Return the (x, y) coordinate for the center point of the cell that contains the specified text.  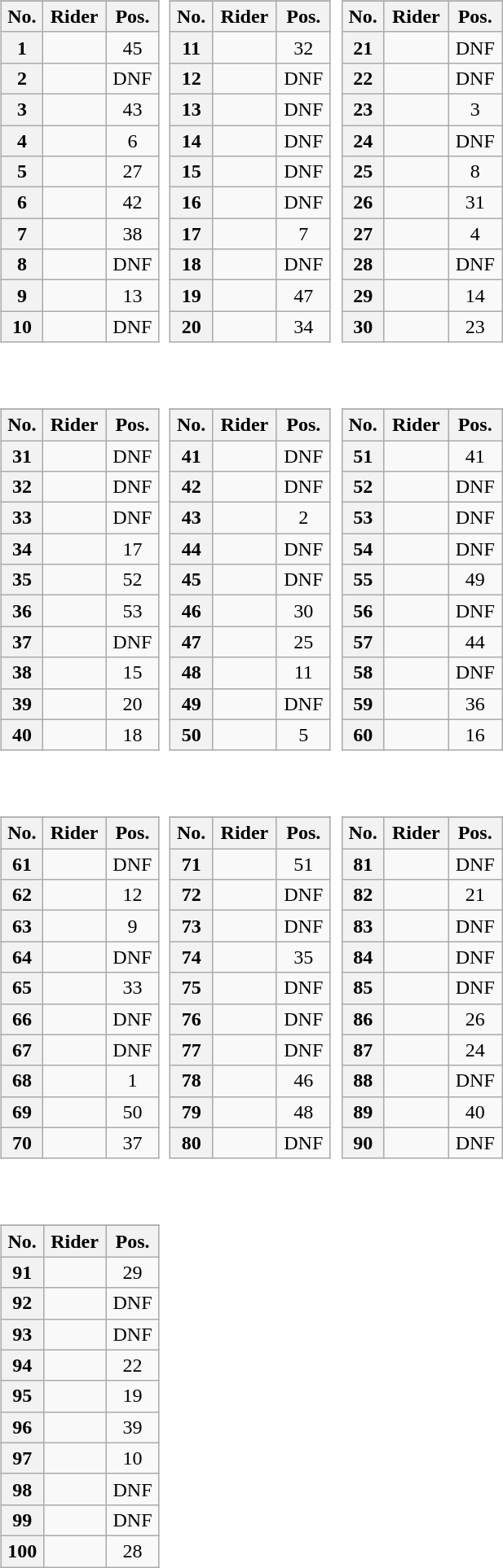
64 (21, 957)
89 (363, 1112)
61 (21, 864)
57 (363, 642)
87 (363, 1050)
90 (363, 1143)
78 (192, 1081)
63 (21, 926)
75 (192, 988)
94 (22, 1365)
92 (22, 1303)
97 (22, 1458)
83 (363, 926)
69 (21, 1112)
80 (192, 1143)
91 (22, 1272)
99 (22, 1520)
67 (21, 1050)
71 (192, 864)
No. Rider Pos. 41 DNF 42 DNF 43 2 44 DNF 45 DNF 46 30 47 25 48 11 49 DNF 50 5 (253, 569)
98 (22, 1489)
93 (22, 1334)
74 (192, 957)
77 (192, 1050)
No. Rider Pos. 71 51 72 DNF 73 DNF 74 35 75 DNF 76 DNF 77 DNF 78 46 79 48 80 DNF (253, 977)
68 (21, 1081)
86 (363, 1019)
84 (363, 957)
70 (21, 1143)
95 (22, 1396)
82 (363, 895)
54 (363, 549)
96 (22, 1427)
81 (363, 864)
59 (363, 704)
66 (21, 1019)
76 (192, 1019)
58 (363, 673)
55 (363, 580)
60 (363, 735)
56 (363, 611)
79 (192, 1112)
85 (363, 988)
100 (22, 1551)
72 (192, 895)
65 (21, 988)
62 (21, 895)
73 (192, 926)
88 (363, 1081)
